Search for the cell housing the specified text and yield its [X, Y] center coordinate. 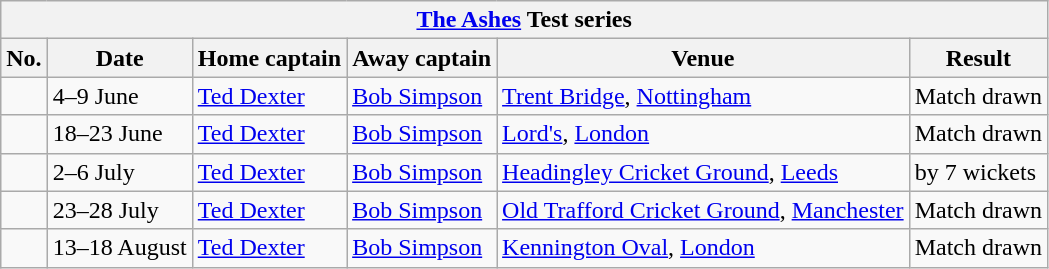
4–9 June [120, 96]
13–18 August [120, 248]
2–6 July [120, 172]
Lord's, London [704, 134]
Headingley Cricket Ground, Leeds [704, 172]
23–28 July [120, 210]
Date [120, 58]
Trent Bridge, Nottingham [704, 96]
Old Trafford Cricket Ground, Manchester [704, 210]
No. [24, 58]
The Ashes Test series [524, 20]
Kennington Oval, London [704, 248]
Venue [704, 58]
Home captain [269, 58]
Result [978, 58]
by 7 wickets [978, 172]
Away captain [422, 58]
18–23 June [120, 134]
